Return [X, Y] of the center of cell containing provided text 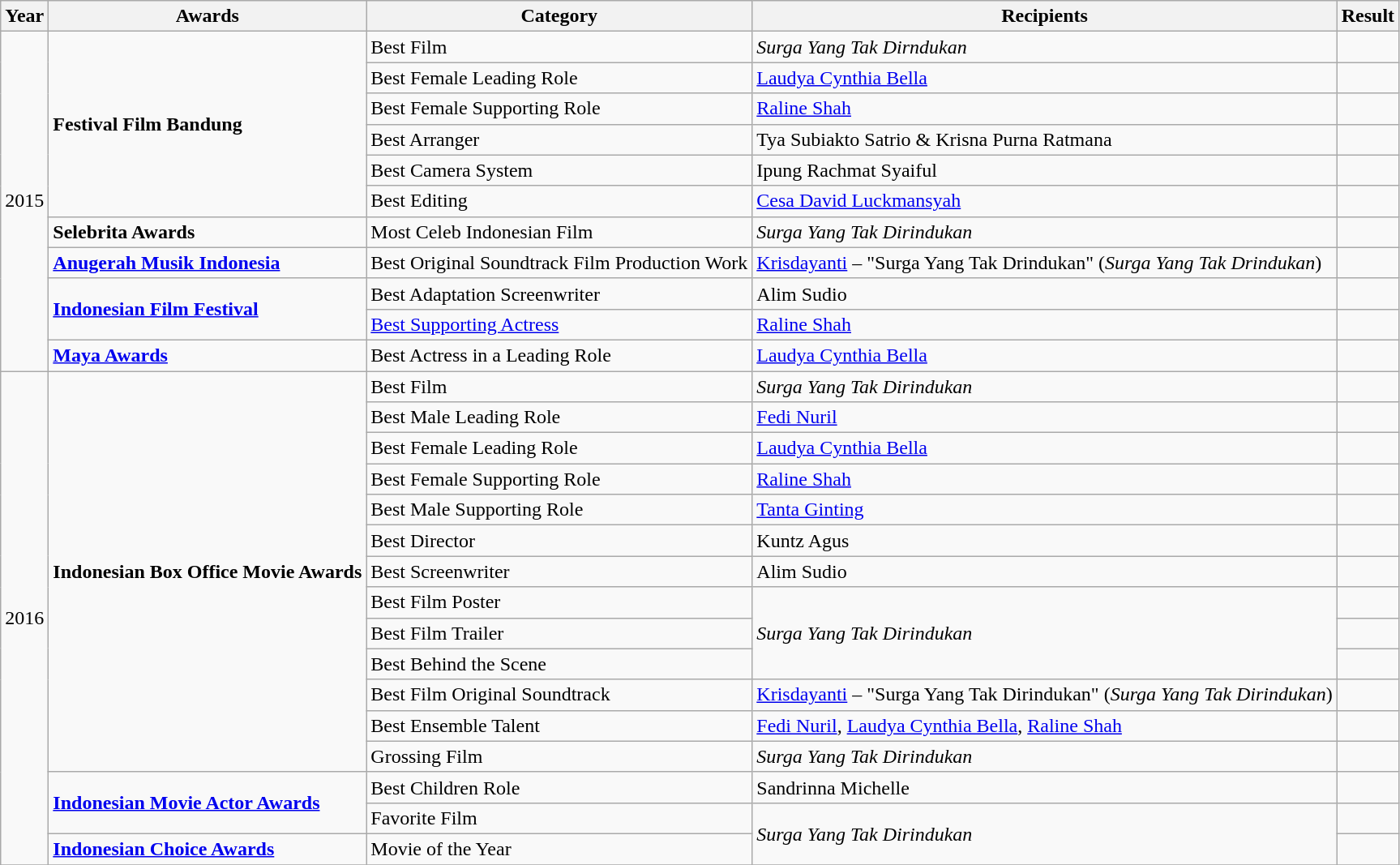
Favorite Film [559, 818]
Kuntz Agus [1044, 541]
Cesa David Luckmansyah [1044, 201]
Festival Film Bandung [208, 124]
Best Arranger [559, 139]
Maya Awards [208, 355]
Year [24, 16]
Category [559, 16]
Awards [208, 16]
Best Film Poster [559, 602]
Movie of the Year [559, 849]
Best Male Leading Role [559, 418]
Best Actress in a Leading Role [559, 355]
Selebrita Awards [208, 232]
2016 [24, 618]
Tya Subiakto Satrio & Krisna Purna Ratmana [1044, 139]
Best Director [559, 541]
Krisdayanti – "Surga Yang Tak Dirindukan" (Surga Yang Tak Dirindukan) [1044, 695]
Best Children Role [559, 787]
Best Male Supporting Role [559, 510]
Most Celeb Indonesian Film [559, 232]
Tanta Ginting [1044, 510]
Anugerah Musik Indonesia [208, 263]
Best Film Original Soundtrack [559, 695]
Best Adaptation Screenwriter [559, 293]
Surga Yang Tak Dirndukan [1044, 47]
Krisdayanti – "Surga Yang Tak Drindukan" (Surga Yang Tak Drindukan) [1044, 263]
Best Film Trailer [559, 633]
Best Behind the Scene [559, 664]
Best Ensemble Talent [559, 726]
2015 [24, 201]
Indonesian Choice Awards [208, 849]
Best Camera System [559, 170]
Recipients [1044, 16]
Fedi Nuril, Laudya Cynthia Bella, Raline Shah [1044, 726]
Grossing Film [559, 756]
Sandrinna Michelle [1044, 787]
Best Supporting Actress [559, 324]
Best Editing [559, 201]
Ipung Rachmat Syaiful [1044, 170]
Indonesian Film Festival [208, 309]
Result [1368, 16]
Fedi Nuril [1044, 418]
Best Screenwriter [559, 572]
Best Original Soundtrack Film Production Work [559, 263]
Indonesian Movie Actor Awards [208, 803]
Indonesian Box Office Movie Awards [208, 572]
